Determine the [X, Y] coordinate at the center of the cell enclosing the given text.  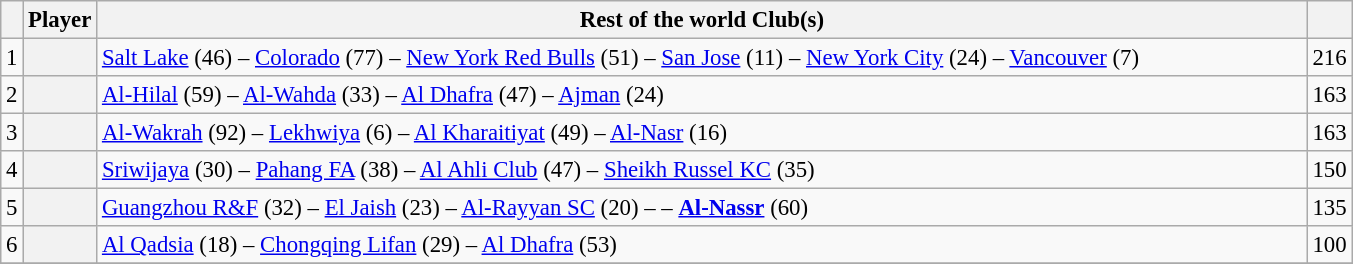
5 [12, 208]
Al Qadsia (18) – Chongqing Lifan (29) – Al Dhafra (53) [702, 245]
6 [12, 245]
Al-Hilal (59) – Al-Wahda (33) – Al Dhafra (47) – Ajman (24) [702, 95]
Salt Lake (46) – Colorado (77) – New York Red Bulls (51) – San Jose (11) – New York City (24) – Vancouver (7) [702, 58]
Player [60, 20]
100 [1330, 245]
Rest of the world Club(s) [702, 20]
2 [12, 95]
216 [1330, 58]
150 [1330, 170]
3 [12, 133]
135 [1330, 208]
4 [12, 170]
1 [12, 58]
Sriwijaya (30) – Pahang FA (38) – Al Ahli Club (47) – Sheikh Russel KC (35) [702, 170]
Al-Wakrah (92) – Lekhwiya (6) – Al Kharaitiyat (49) – Al-Nasr (16) [702, 133]
Guangzhou R&F (32) – El Jaish (23) – Al-Rayyan SC (20) – – Al-Nassr (60) [702, 208]
